Find where the given text appears and provide that cell's center as [x, y] coordinate. 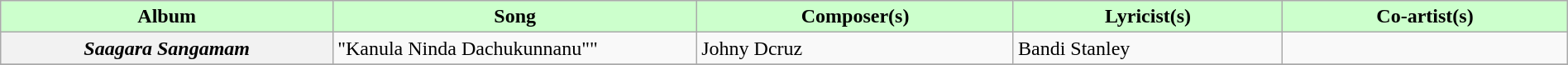
Co-artist(s) [1425, 17]
Album [167, 17]
Lyricist(s) [1148, 17]
Johny Dcruz [855, 48]
Song [515, 17]
Saagara Sangamam [167, 48]
Composer(s) [855, 17]
Bandi Stanley [1148, 48]
"Kanula Ninda Dachukunnanu"" [515, 48]
